Scan for the cell matching the given text and deliver its (X, Y) coordinate at center. 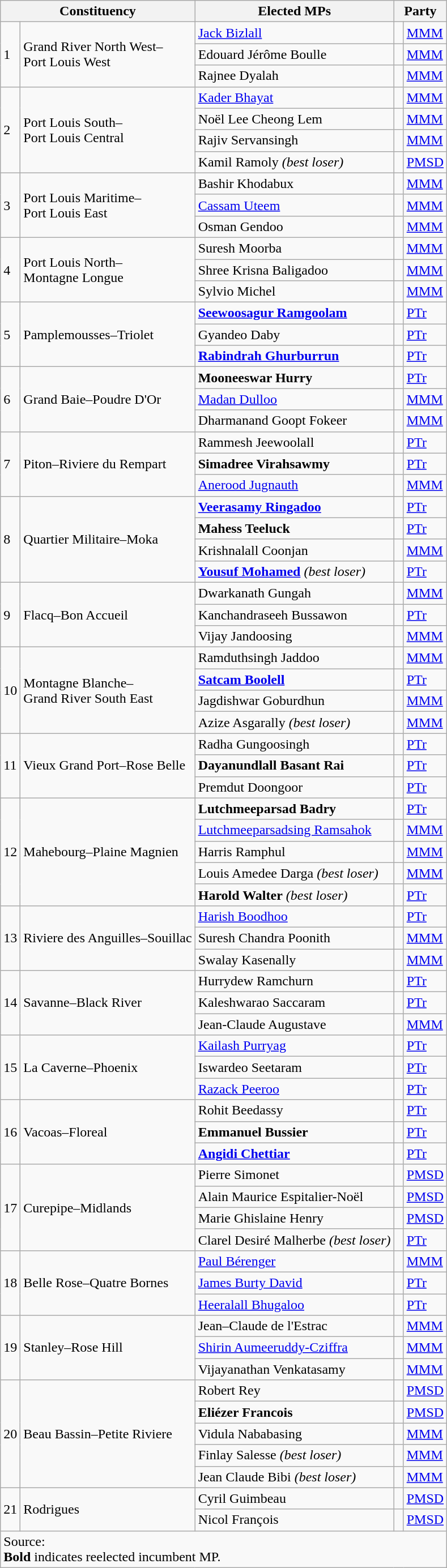
Krishnalall Coonjan (295, 550)
Bashir Khodabux (295, 183)
Osman Gendoo (295, 227)
Swalay Kasenally (295, 960)
Harris Ramphul (295, 852)
14 (10, 1003)
18 (10, 1283)
11 (10, 766)
Montagne Blanche–Grand River South East (108, 690)
Rajiv Servansingh (295, 140)
Source: Bold indicates reelected incumbent MP. (224, 1549)
Sylvio Michel (295, 292)
Emmanuel Bussier (295, 1132)
Dharmanand Goopt Fokeer (295, 421)
2 (10, 130)
Finlay Salesse (best loser) (295, 1455)
Lutchmeeparsad Badry (295, 809)
Noël Lee Cheong Lem (295, 119)
Kanchandraseeh Bussawon (295, 614)
Kaleshwarao Saccaram (295, 1003)
21 (10, 1509)
Rodrigues (108, 1509)
Flacq–Bon Accueil (108, 614)
Kamil Ramoly (best loser) (295, 162)
Anerood Jugnauth (295, 485)
Premdut Doongoor (295, 787)
Yousuf Mohamed (best loser) (295, 571)
Cyril Guimbeau (295, 1498)
Marie Ghislaine Henry (295, 1218)
Constituency (97, 11)
Riviere des Anguilles–Souillac (108, 938)
Rammesh Jeewoolall (295, 442)
16 (10, 1132)
Grand River North West–Port Louis West (108, 54)
Hurrydew Ramchurn (295, 981)
Vidula Nababasing (295, 1434)
7 (10, 464)
Cassam Uteem (295, 205)
13 (10, 938)
Louis Amedee Darga (best loser) (295, 873)
Stanley–Rose Hill (108, 1348)
Radha Gungoosingh (295, 744)
Angidi Chettiar (295, 1153)
Nicol François (295, 1520)
4 (10, 270)
Piton–Riviere du Rempart (108, 464)
Vieux Grand Port–Rose Belle (108, 766)
Madan Dulloo (295, 399)
Port Louis Maritime–Port Louis East (108, 205)
3 (10, 205)
Alain Maurice Espitalier-Noël (295, 1197)
Veerasamy Ringadoo (295, 507)
Savanne–Black River (108, 1003)
1 (10, 54)
Mooneeswar Hurry (295, 378)
Iswardeo Seetaram (295, 1067)
La Caverne–Phoenix (108, 1067)
Curepipe–Midlands (108, 1207)
Beau Bassin–Petite Riviere (108, 1434)
Jean–Claude de l'Estrac (295, 1326)
Mahebourg–Plaine Magnien (108, 852)
15 (10, 1067)
Clarel Desiré Malherbe (best loser) (295, 1240)
Dwarkanath Gungah (295, 593)
Jagdishwar Goburdhun (295, 701)
Suresh Chandra Poonith (295, 938)
Elected MPs (295, 11)
8 (10, 539)
Mahess Teeluck (295, 528)
Suresh Moorba (295, 248)
Rohit Beedassy (295, 1110)
Party (420, 11)
Shirin Aumeeruddy-Cziffra (295, 1348)
9 (10, 614)
Seewoosagur Ramgoolam (295, 313)
19 (10, 1348)
6 (10, 399)
Rabindrah Ghurburrun (295, 356)
Vijayanathan Venkatasamy (295, 1369)
Kader Bhayat (295, 97)
Dayanundlall Basant Rai (295, 766)
20 (10, 1434)
Shree Krisna Baligadoo (295, 270)
Jean Claude Bibi (best loser) (295, 1477)
Quartier Militaire–Moka (108, 539)
Gyandeo Daby (295, 335)
5 (10, 335)
Belle Rose–Quatre Bornes (108, 1283)
Ramduthsingh Jaddoo (295, 658)
Kailash Purryag (295, 1046)
Robert Rey (295, 1391)
Edouard Jérôme Boulle (295, 54)
Grand Baie–Poudre D'Or (108, 399)
Harish Boodhoo (295, 916)
Pierre Simonet (295, 1175)
Azize Asgarally (best loser) (295, 723)
James Burty David (295, 1283)
Rajnee Dyalah (295, 76)
Lutchmeeparsadsing Ramsahok (295, 830)
Port Louis North–Montagne Longue (108, 270)
Eliézer Francois (295, 1412)
Port Louis South–Port Louis Central (108, 130)
10 (10, 690)
Jean-Claude Augustave (295, 1024)
Harold Walter (best loser) (295, 895)
Heeralall Bhugaloo (295, 1304)
Vacoas–Floreal (108, 1132)
17 (10, 1207)
Jack Bizlall (295, 33)
Razack Peeroo (295, 1089)
Simadree Virahsawmy (295, 464)
Paul Bérenger (295, 1261)
12 (10, 852)
Pamplemousses–Triolet (108, 335)
Vijay Jandoosing (295, 636)
Satcam Boolell (295, 680)
